Scan for the cell matching the given text and deliver its (X, Y) coordinate at center. 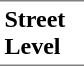
Street Level (42, 33)
